Determine the [X, Y] coordinate at the center of the cell enclosing the given text.  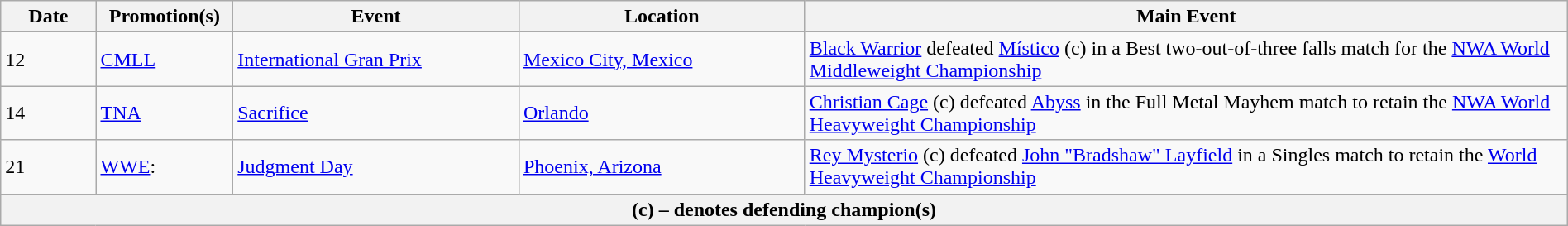
Event [376, 17]
CMLL [165, 60]
Black Warrior defeated Místico (c) in a Best two-out-of-three falls match for the NWA World Middleweight Championship [1186, 60]
14 [48, 113]
TNA [165, 113]
21 [48, 167]
International Gran Prix [376, 60]
Orlando [662, 113]
Date [48, 17]
Mexico City, Mexico [662, 60]
Phoenix, Arizona [662, 167]
Location [662, 17]
Promotion(s) [165, 17]
12 [48, 60]
(c) – denotes defending champion(s) [784, 209]
Judgment Day [376, 167]
Main Event [1186, 17]
Sacrifice [376, 113]
WWE: [165, 167]
Christian Cage (c) defeated Abyss in the Full Metal Mayhem match to retain the NWA World Heavyweight Championship [1186, 113]
Rey Mysterio (c) defeated John "Bradshaw" Layfield in a Singles match to retain the World Heavyweight Championship [1186, 167]
